Scan for the cell matching the given text and deliver its [x, y] coordinate at center. 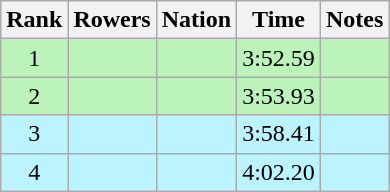
2 [34, 96]
3:52.59 [279, 58]
3 [34, 134]
4:02.20 [279, 172]
Rowers [112, 20]
Notes [354, 20]
1 [34, 58]
Nation [196, 20]
3:58.41 [279, 134]
3:53.93 [279, 96]
Time [279, 20]
Rank [34, 20]
4 [34, 172]
